Return (X, Y) of the center of cell containing provided text 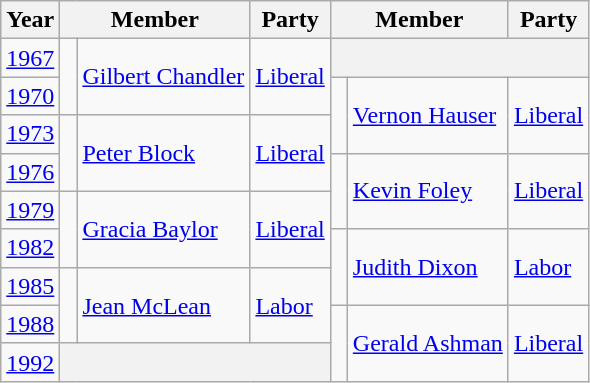
1973 (30, 134)
1985 (30, 286)
Year (30, 20)
Kevin Foley (428, 191)
Gracia Baylor (164, 229)
Peter Block (164, 153)
Jean McLean (164, 305)
1970 (30, 96)
Judith Dixon (428, 267)
1988 (30, 324)
1976 (30, 172)
1967 (30, 58)
Gerald Ashman (428, 343)
Gilbert Chandler (164, 77)
Vernon Hauser (428, 115)
1992 (30, 362)
1982 (30, 248)
1979 (30, 210)
